Identify which cell holds the provided text, then report its [x, y] central coordinate. 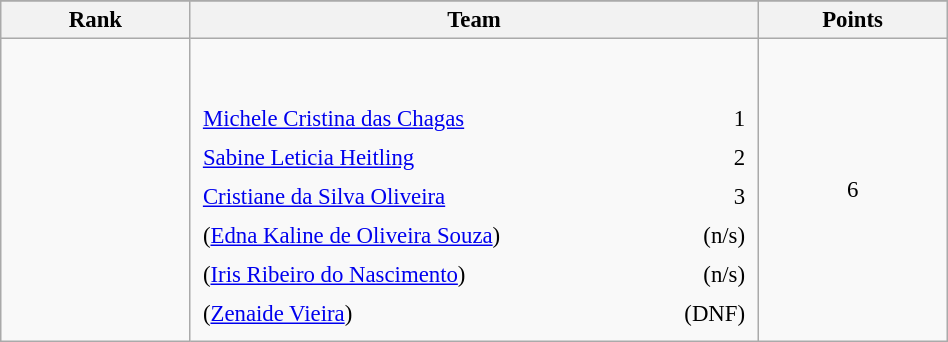
1 [699, 119]
(Edna Kaline de Oliveira Souza) [422, 236]
Cristiane da Silva Oliveira [422, 197]
Michele Cristina das Chagas [422, 119]
3 [699, 197]
6 [852, 190]
Sabine Leticia Heitling [422, 158]
Points [852, 20]
(Zenaide Vieira) [422, 314]
(Iris Ribeiro do Nascimento) [422, 275]
Rank [96, 20]
(DNF) [699, 314]
Team [474, 20]
2 [699, 158]
